Return (X, Y) of the center of cell containing provided text 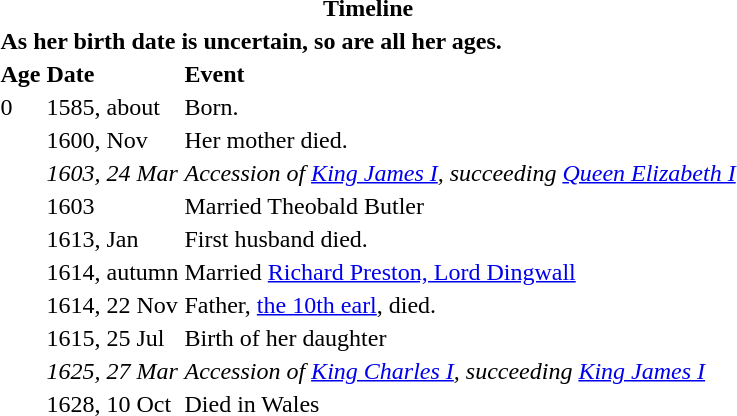
Event (460, 74)
Her mother died. (460, 140)
Accession of King James I, succeeding Queen Elizabeth I (460, 173)
Birth of her daughter (460, 338)
1603, 24 Mar (112, 173)
1585, about (112, 107)
First husband died. (460, 239)
Born. (460, 107)
Married Richard Preston, Lord Dingwall (460, 272)
1625, 27 Mar (112, 371)
1613, Jan (112, 239)
Date (112, 74)
1600, Nov (112, 140)
Married Theobald Butler (460, 206)
1614, 22 Nov (112, 305)
1614, autumn (112, 272)
1603 (112, 206)
Accession of King Charles I, succeeding King James I (460, 371)
1615, 25 Jul (112, 338)
Father, the 10th earl, died. (460, 305)
